Return the [X, Y] coordinate for the center point of the cell that contains the specified text.  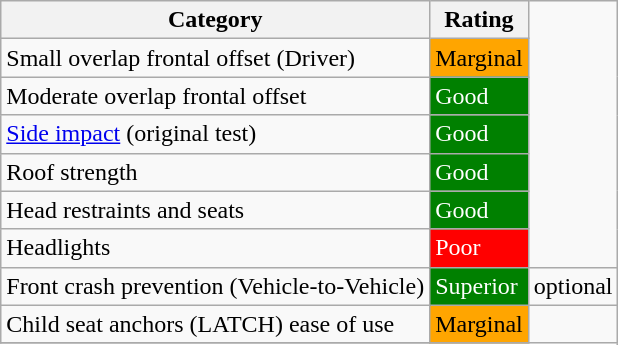
optional [573, 286]
Rating [480, 20]
Moderate overlap frontal offset [216, 96]
Head restraints and seats [216, 210]
Roof strength [216, 172]
Category [216, 20]
Front crash prevention (Vehicle-to-Vehicle) [216, 286]
Headlights [216, 248]
Small overlap frontal offset (Driver) [216, 58]
Superior [480, 286]
Child seat anchors (LATCH) ease of use [216, 324]
Poor [480, 248]
Side impact (original test) [216, 134]
